For the text-containing cell, return its midpoint in [x, y] coordinate format. 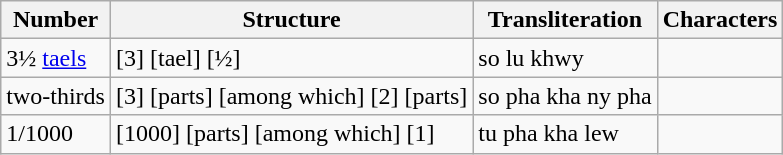
Transliteration [565, 20]
two-thirds [56, 96]
[3] [tael] [½] [291, 58]
Characters [720, 20]
1/1000 [56, 134]
so lu khwy [565, 58]
Structure [291, 20]
3½ taels [56, 58]
so pha kha ny pha [565, 96]
tu pha kha lew [565, 134]
[3] [parts] [among which] [2] [parts] [291, 96]
[1000] [parts] [among which] [1] [291, 134]
Number [56, 20]
